Locate the cell with the specified text and output its [x, y] center coordinate. 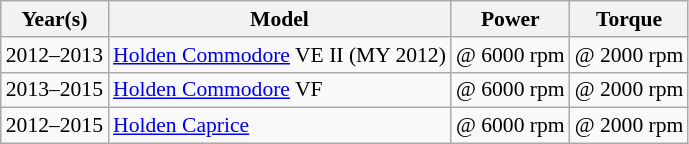
Year(s) [54, 19]
Model [280, 19]
Torque [630, 19]
Holden Commodore VF [280, 90]
Holden Caprice [280, 126]
Holden Commodore VE II (MY 2012) [280, 55]
2013–2015 [54, 90]
Power [510, 19]
2012–2013 [54, 55]
2012–2015 [54, 126]
